Pinpoint the cell where the given text exists, returning its (x, y) midpoint coordinate. 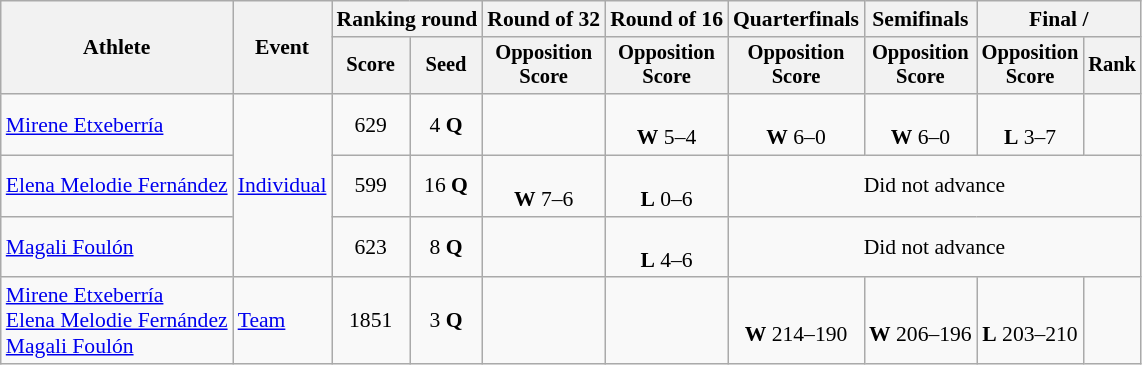
Athlete (117, 48)
Rank (1112, 66)
Semifinals (920, 19)
W 5–4 (666, 124)
Score (371, 66)
629 (371, 124)
1851 (371, 322)
L 0–6 (666, 186)
Round of 32 (544, 19)
Seed (446, 66)
Elena Melodie Fernández (117, 186)
8 Q (446, 248)
623 (371, 248)
Event (282, 48)
W 7–6 (544, 186)
W 214–190 (796, 322)
Round of 16 (666, 19)
4 Q (446, 124)
Team (282, 322)
Magali Foulón (117, 248)
L 203–210 (1030, 322)
W 206–196 (920, 322)
Individual (282, 186)
L 3–7 (1030, 124)
Quarterfinals (796, 19)
16 Q (446, 186)
599 (371, 186)
Ranking round (408, 19)
Mirene EtxeberríaElena Melodie FernándezMagali Foulón (117, 322)
Mirene Etxeberría (117, 124)
L 4–6 (666, 248)
Final / (1059, 19)
3 Q (446, 322)
